Search for the cell housing the specified text and yield its (X, Y) center coordinate. 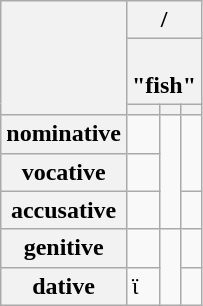
/ (164, 20)
genitive (64, 248)
nominative (64, 134)
accusative (64, 210)
vocative (64, 172)
"fish" (164, 72)
dative (64, 286)
ϊ (142, 286)
